Capture the cell that displays the provided text and extract its [x, y] central coordinate. 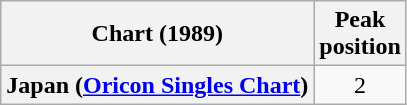
2 [360, 85]
Chart (1989) [158, 34]
Peakposition [360, 34]
Japan (Oricon Singles Chart) [158, 85]
